Determine the (X, Y) coordinate at the center of the cell enclosing the given text.  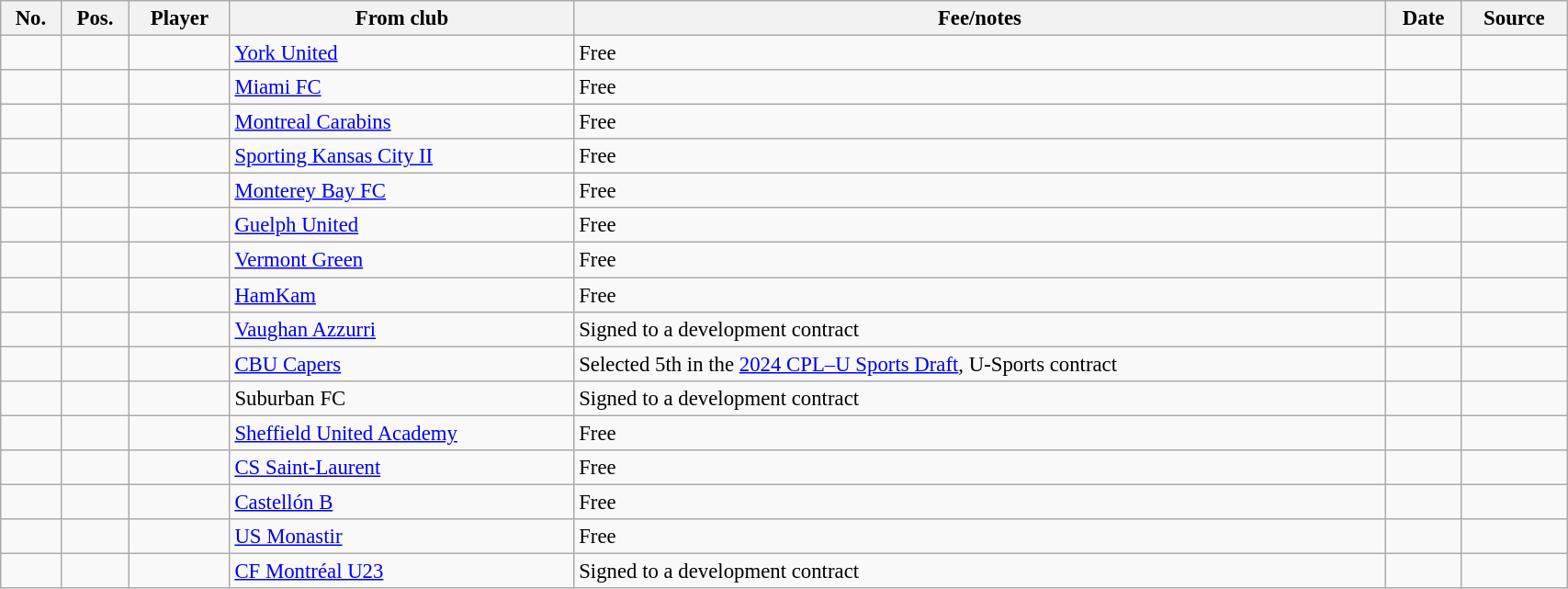
No. (31, 18)
Source (1514, 18)
Player (180, 18)
Sheffield United Academy (402, 433)
Castellón B (402, 502)
Selected 5th in the 2024 CPL–U Sports Draft, U-Sports contract (979, 364)
Vermont Green (402, 260)
HamKam (402, 295)
Fee/notes (979, 18)
Guelph United (402, 225)
Miami FC (402, 87)
CS Saint-Laurent (402, 468)
US Monastir (402, 537)
CBU Capers (402, 364)
From club (402, 18)
CF Montréal U23 (402, 571)
Suburban FC (402, 398)
Monterey Bay FC (402, 191)
Montreal Carabins (402, 122)
York United (402, 53)
Vaughan Azzurri (402, 329)
Date (1424, 18)
Sporting Kansas City II (402, 156)
Pos. (96, 18)
